Return (X, Y) of the center of cell containing provided text 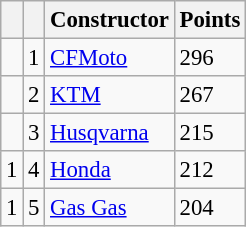
212 (210, 170)
267 (210, 95)
3 (34, 133)
Constructor (110, 20)
215 (210, 133)
KTM (110, 95)
Honda (110, 170)
5 (34, 208)
Husqvarna (110, 133)
2 (34, 95)
Points (210, 20)
4 (34, 170)
Gas Gas (110, 208)
296 (210, 58)
CFMoto (110, 58)
204 (210, 208)
